Return [x, y] of the center of cell containing provided text 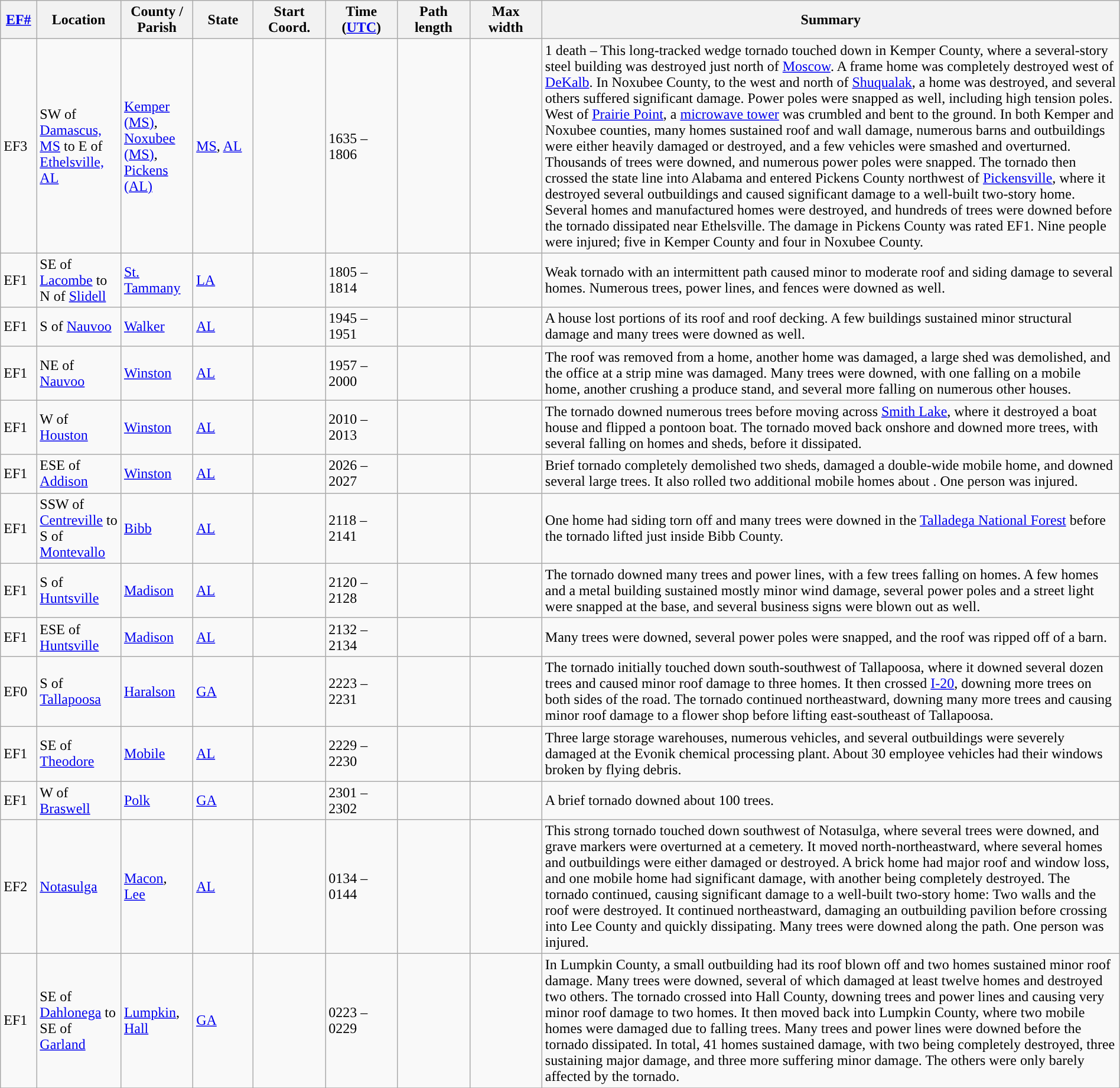
Start Coord. [289, 20]
NE of Nauvoo [79, 373]
Summary [831, 20]
EF0 [19, 691]
Macon, Lee [157, 886]
ESE of Addison [79, 474]
Lumpkin, Hall [157, 1021]
2120 – 2128 [362, 590]
Time (UTC) [362, 20]
2223 – 2231 [362, 691]
1957 – 2000 [362, 373]
St. Tammany [157, 280]
Haralson [157, 691]
LA [223, 280]
Location [79, 20]
0134 – 0144 [362, 886]
Path length [434, 20]
2010 – 2013 [362, 427]
EF2 [19, 886]
Notasulga [79, 886]
Walker [157, 326]
EF# [19, 20]
Kemper (MS), Noxubee (MS), Pickens (AL) [157, 146]
1805 – 1814 [362, 280]
Max width [506, 20]
Many trees were downed, several power poles were snapped, and the roof was ripped off of a barn. [831, 637]
2118 – 2141 [362, 528]
W of Braswell [79, 800]
S of Nauvoo [79, 326]
Mobile [157, 754]
2229 – 2230 [362, 754]
A house lost portions of its roof and roof decking. A few buildings sustained minor structural damage and many trees were downed as well. [831, 326]
W of Houston [79, 427]
State [223, 20]
SE of Theodore [79, 754]
2026 – 2027 [362, 474]
0223 – 0229 [362, 1021]
SW of Damascus, MS to E of Ethelsville, AL [79, 146]
EF3 [19, 146]
SE of Lacombe to N of Slidell [79, 280]
Bibb [157, 528]
Polk [157, 800]
County / Parish [157, 20]
SSW of Centreville to S of Montevallo [79, 528]
A brief tornado downed about 100 trees. [831, 800]
S of Huntsville [79, 590]
2132 – 2134 [362, 637]
S of Tallapoosa [79, 691]
MS, AL [223, 146]
1945 – 1951 [362, 326]
ESE of Huntsville [79, 637]
One home had siding torn off and many trees were downed in the Talladega National Forest before the tornado lifted just inside Bibb County. [831, 528]
1635 – 1806 [362, 146]
2301 – 2302 [362, 800]
SE of Dahlonega to SE of Garland [79, 1021]
